Search for the cell housing the specified text and yield its (x, y) center coordinate. 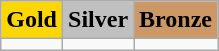
Silver (98, 20)
Bronze (176, 20)
Gold (32, 20)
